Determine the [x, y] coordinate at the center of the cell enclosing the given text.  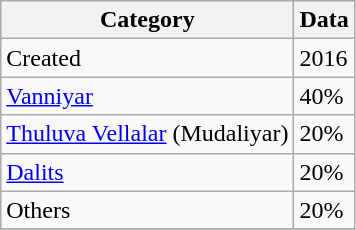
40% [324, 96]
2016 [324, 58]
Thuluva Vellalar (Mudaliyar) [148, 134]
Dalits [148, 172]
Created [148, 58]
Data [324, 20]
Vanniyar [148, 96]
Others [148, 210]
Category [148, 20]
